Pinpoint the cell where the given text exists, returning its (X, Y) midpoint coordinate. 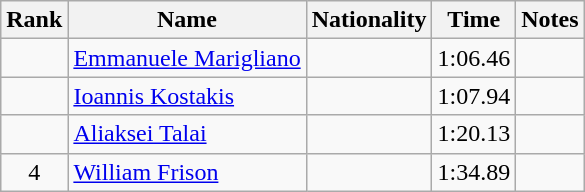
Notes (550, 20)
1:06.46 (474, 58)
Ioannis Kostakis (187, 96)
Emmanuele Marigliano (187, 58)
Time (474, 20)
Rank (34, 20)
Nationality (369, 20)
William Frison (187, 172)
Name (187, 20)
Aliaksei Talai (187, 134)
1:20.13 (474, 134)
1:34.89 (474, 172)
1:07.94 (474, 96)
4 (34, 172)
